Return the (x, y) coordinate for the center point of the cell that contains the specified text.  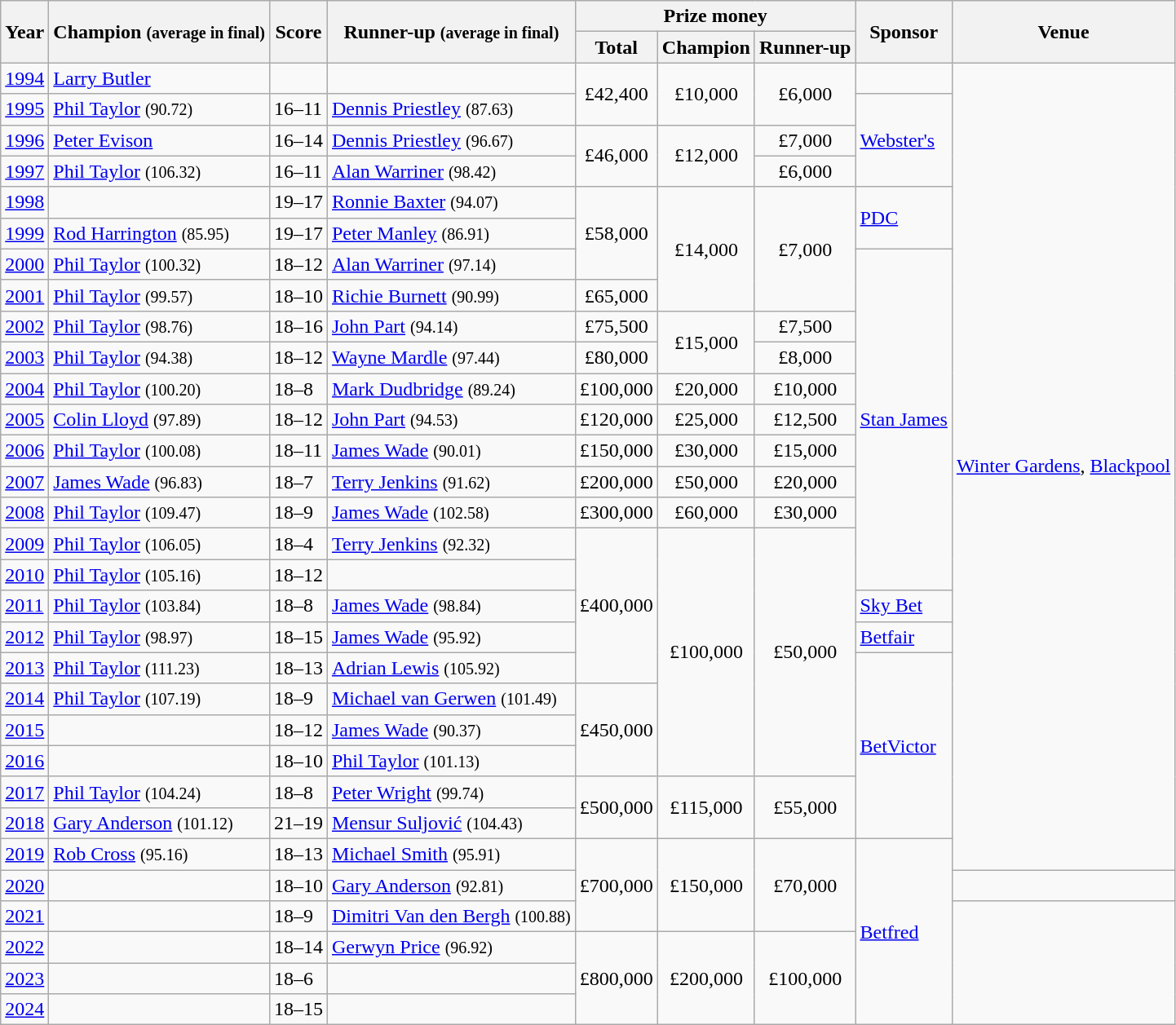
Betfair (904, 637)
James Wade (102.58) (451, 513)
Phil Taylor (109.47) (160, 513)
1997 (24, 171)
2000 (24, 264)
Phil Taylor (98.76) (160, 326)
Mark Dudbridge (89.24) (451, 389)
£25,000 (706, 420)
John Part (94.53) (451, 420)
Phil Taylor (111.23) (160, 668)
2015 (24, 730)
Phil Taylor (100.32) (160, 264)
18–11 (298, 451)
Year (24, 32)
Adrian Lewis (105.92) (451, 668)
Dimitri Van den Bergh (100.88) (451, 917)
Phil Taylor (103.84) (160, 606)
2006 (24, 451)
Phil Taylor (100.20) (160, 389)
Runner-up (805, 47)
2013 (24, 668)
2017 (24, 792)
£80,000 (617, 357)
Rob Cross (95.16) (160, 854)
£800,000 (617, 979)
£500,000 (617, 807)
1998 (24, 202)
£450,000 (617, 730)
2020 (24, 885)
£42,400 (617, 94)
Peter Evison (160, 140)
2022 (24, 948)
2010 (24, 575)
2014 (24, 699)
Webster's (904, 140)
Phil Taylor (106.05) (160, 544)
1999 (24, 233)
Wayne Mardle (97.44) (451, 357)
16–14 (298, 140)
2003 (24, 357)
2009 (24, 544)
Prize money (715, 16)
Dennis Priestley (87.63) (451, 109)
1996 (24, 140)
2021 (24, 917)
Sky Bet (904, 606)
Dennis Priestley (96.67) (451, 140)
Terry Jenkins (91.62) (451, 482)
2012 (24, 637)
Runner-up (average in final) (451, 32)
1994 (24, 78)
Phil Taylor (106.32) (160, 171)
£12,000 (706, 156)
Rod Harrington (85.95) (160, 233)
Gerwyn Price (96.92) (451, 948)
2002 (24, 326)
Phil Taylor (98.97) (160, 637)
BetVictor (904, 745)
£115,000 (706, 807)
Sponsor (904, 32)
18–14 (298, 948)
£65,000 (617, 295)
Phil Taylor (100.08) (160, 451)
£75,500 (617, 326)
Richie Burnett (90.99) (451, 295)
Gary Anderson (101.12) (160, 823)
£58,000 (617, 233)
Peter Manley (86.91) (451, 233)
Betfred (904, 931)
Venue (1063, 32)
2008 (24, 513)
Champion (706, 47)
£14,000 (706, 249)
21–19 (298, 823)
18–4 (298, 544)
Stan James (904, 419)
Ronnie Baxter (94.07) (451, 202)
£300,000 (617, 513)
Phil Taylor (99.57) (160, 295)
Michael van Gerwen (101.49) (451, 699)
Phil Taylor (107.19) (160, 699)
£60,000 (706, 513)
2004 (24, 389)
£70,000 (805, 885)
James Wade (95.92) (451, 637)
18–6 (298, 979)
2018 (24, 823)
PDC (904, 218)
18–7 (298, 482)
2024 (24, 1010)
Mensur Suljović (104.43) (451, 823)
Gary Anderson (92.81) (451, 885)
2019 (24, 854)
£7,500 (805, 326)
£55,000 (805, 807)
2005 (24, 420)
Phil Taylor (94.38) (160, 357)
James Wade (90.37) (451, 730)
Score (298, 32)
Peter Wright (99.74) (451, 792)
Colin Lloyd (97.89) (160, 420)
Phil Taylor (104.24) (160, 792)
James Wade (96.83) (160, 482)
£400,000 (617, 606)
John Part (94.14) (451, 326)
Terry Jenkins (92.32) (451, 544)
James Wade (90.01) (451, 451)
2001 (24, 295)
Phil Taylor (90.72) (160, 109)
2007 (24, 482)
Michael Smith (95.91) (451, 854)
1995 (24, 109)
18–16 (298, 326)
James Wade (98.84) (451, 606)
2016 (24, 761)
2011 (24, 606)
Phil Taylor (101.13) (451, 761)
Larry Butler (160, 78)
Champion (average in final) (160, 32)
£700,000 (617, 885)
£8,000 (805, 357)
Alan Warriner (98.42) (451, 171)
2023 (24, 979)
Phil Taylor (105.16) (160, 575)
£12,500 (805, 420)
£120,000 (617, 420)
Total (617, 47)
£46,000 (617, 156)
Alan Warriner (97.14) (451, 264)
Winter Gardens, Blackpool (1063, 466)
